Search for the cell housing the specified text and yield its [x, y] center coordinate. 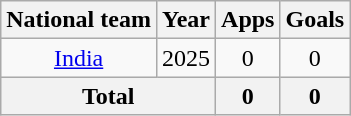
Year [186, 20]
National team [79, 20]
2025 [186, 58]
India [79, 58]
Apps [248, 20]
Goals [315, 20]
Total [108, 96]
